Return the [x, y] coordinate for the center point of the cell that contains the specified text.  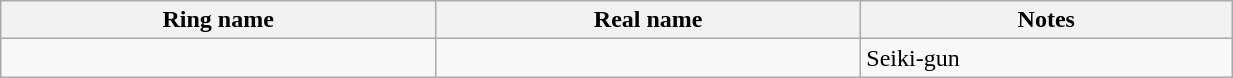
Seiki-gun [1046, 58]
Notes [1046, 20]
Ring name [218, 20]
Real name [648, 20]
